For the text-containing cell, return its midpoint in (x, y) coordinate format. 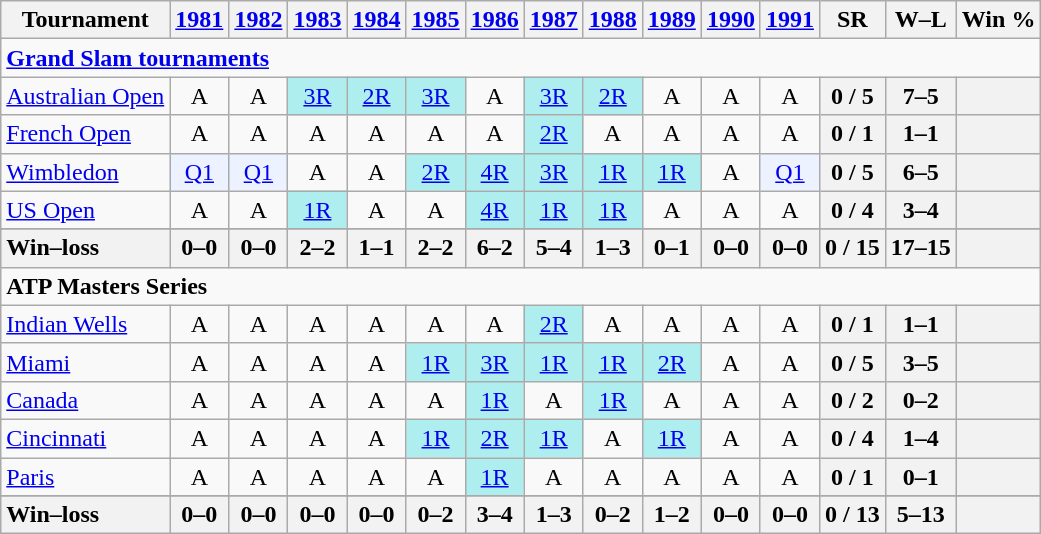
ATP Masters Series (521, 286)
SR (852, 20)
Grand Slam tournaments (521, 58)
Paris (86, 477)
0 / 2 (852, 400)
Canada (86, 400)
1989 (672, 20)
W–L (920, 20)
Wimbledon (86, 172)
5–4 (554, 248)
6–2 (494, 248)
1–2 (672, 515)
Cincinnati (86, 438)
Miami (86, 362)
1991 (790, 20)
1990 (730, 20)
Win % (998, 20)
US Open (86, 210)
1988 (612, 20)
1981 (200, 20)
0 / 13 (852, 515)
1985 (436, 20)
17–15 (920, 248)
7–5 (920, 96)
1987 (554, 20)
1984 (376, 20)
Australian Open (86, 96)
6–5 (920, 172)
0 / 15 (852, 248)
1986 (494, 20)
5–13 (920, 515)
3–5 (920, 362)
Tournament (86, 20)
French Open (86, 134)
1982 (258, 20)
1–4 (920, 438)
Indian Wells (86, 324)
1983 (318, 20)
